Locate the cell with the specified text and output its (x, y) center coordinate. 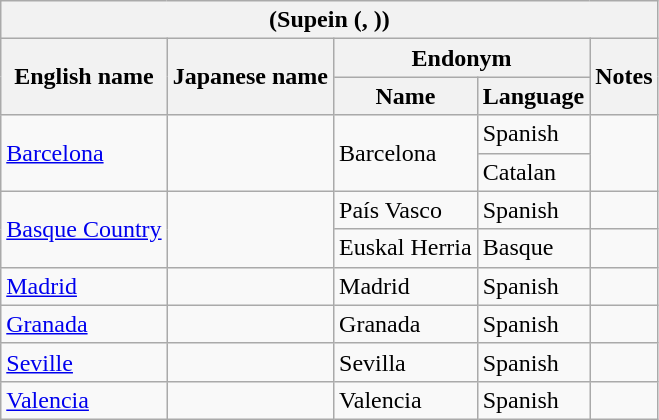
Sevilla (406, 362)
Language (533, 96)
Seville (84, 362)
Basque (533, 248)
País Vasco (406, 210)
Euskal Herria (406, 248)
Basque Country (84, 229)
English name (84, 77)
Endonym (462, 58)
(Supein (, )) (330, 20)
Notes (624, 77)
Japanese name (250, 77)
Name (406, 96)
Catalan (533, 172)
